Output the (x, y) coordinate of the center of the cell containing the given text.  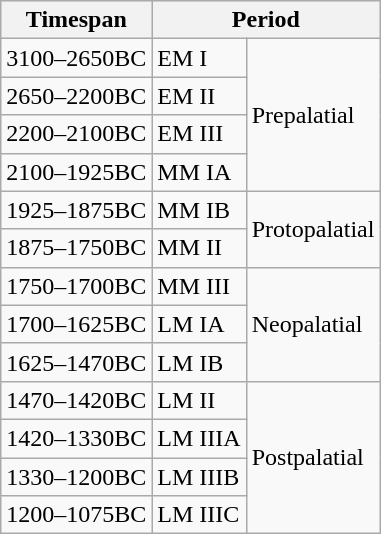
LM II (199, 400)
2100–1925BC (76, 172)
LM IIIC (199, 515)
MM IA (199, 172)
Protopalatial (313, 229)
EM I (199, 58)
Period (266, 20)
1200–1075BC (76, 515)
2650–2200BC (76, 96)
MM III (199, 286)
1750–1700BC (76, 286)
LM IA (199, 324)
MM II (199, 248)
EM III (199, 134)
Neopalatial (313, 324)
3100–2650BC (76, 58)
LM IIIA (199, 438)
1470–1420BC (76, 400)
1700–1625BC (76, 324)
EM II (199, 96)
1330–1200BC (76, 477)
Timespan (76, 20)
LM IB (199, 362)
1875–1750BC (76, 248)
Postpalatial (313, 457)
Prepalatial (313, 115)
1925–1875BC (76, 210)
1420–1330BC (76, 438)
2200–2100BC (76, 134)
MM IB (199, 210)
1625–1470BC (76, 362)
LM IIIB (199, 477)
